Determine the [x, y] coordinate at the center of the cell enclosing the given text.  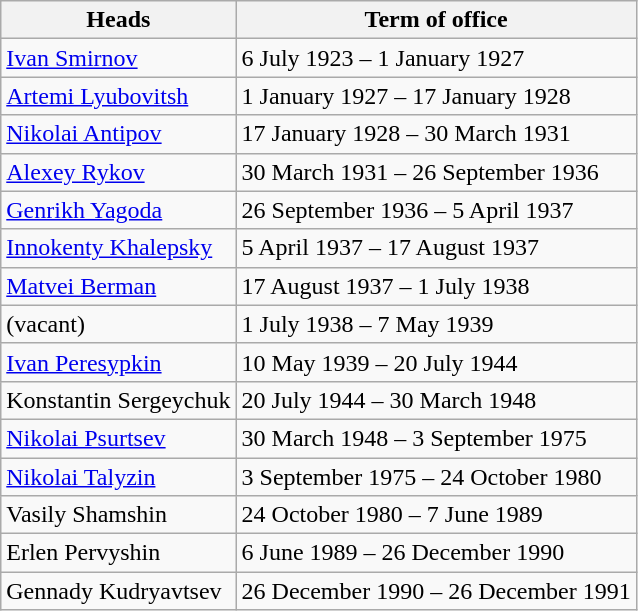
Nikolai Antipov [118, 134]
10 May 1939 – 20 July 1944 [436, 362]
Innokenty Khalepsky [118, 248]
3 September 1975 – 24 October 1980 [436, 477]
1 July 1938 – 7 May 1939 [436, 324]
Ivan Peresypkin [118, 362]
26 December 1990 – 26 December 1991 [436, 591]
Erlen Pervyshin [118, 553]
Heads [118, 20]
26 September 1936 – 5 April 1937 [436, 210]
Konstantin Sergeychuk [118, 400]
Matvei Berman [118, 286]
24 October 1980 – 7 June 1989 [436, 515]
1 January 1927 – 17 January 1928 [436, 96]
Ivan Smirnov [118, 58]
Genrikh Yagoda [118, 210]
5 April 1937 – 17 August 1937 [436, 248]
Alexey Rykov [118, 172]
(vacant) [118, 324]
30 March 1948 – 3 September 1975 [436, 438]
Gennady Kudryavtsev [118, 591]
20 July 1944 – 30 March 1948 [436, 400]
6 June 1989 – 26 December 1990 [436, 553]
Artemi Lyubovitsh [118, 96]
Nikolai Psurtsev [118, 438]
Nikolai Talyzin [118, 477]
30 March 1931 – 26 September 1936 [436, 172]
6 July 1923 – 1 January 1927 [436, 58]
17 August 1937 – 1 July 1938 [436, 286]
Vasily Shamshin [118, 515]
17 January 1928 – 30 March 1931 [436, 134]
Term of office [436, 20]
